Return (X, Y) of the center of cell containing provided text 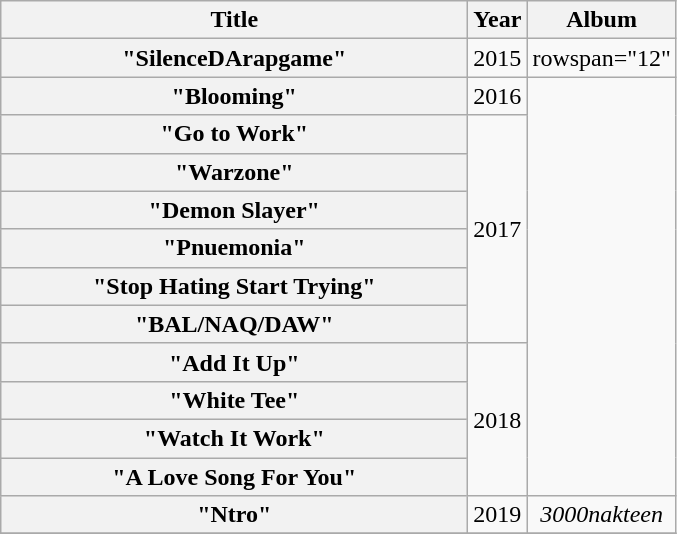
"BAL/NAQ/DAW" (234, 324)
2017 (498, 229)
rowspan="12" (602, 58)
2016 (498, 96)
Title (234, 20)
3000nakteen (602, 515)
"Pnuemonia" (234, 248)
"White Tee" (234, 400)
Album (602, 20)
"Go to Work" (234, 134)
2015 (498, 58)
"SilenceDArapgame" (234, 58)
"Add It Up" (234, 362)
"A Love Song For You" (234, 477)
"Blooming" (234, 96)
"Demon Slayer" (234, 210)
"Ntro" (234, 515)
2019 (498, 515)
"Stop Hating Start Trying" (234, 286)
"Warzone" (234, 172)
2018 (498, 419)
"Watch It Work" (234, 438)
Year (498, 20)
